Extract the [X, Y] coordinate from the center of the cell holding the provided text.  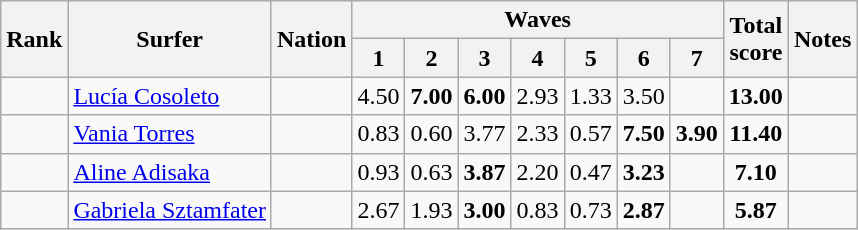
0.47 [590, 172]
6 [644, 58]
0.73 [590, 210]
1.93 [432, 210]
3.87 [484, 172]
2 [432, 58]
0.93 [378, 172]
2.87 [644, 210]
3.90 [696, 134]
2.33 [538, 134]
3.00 [484, 210]
13.00 [756, 96]
7 [696, 58]
1.33 [590, 96]
5 [590, 58]
Lucía Cosoleto [170, 96]
4 [538, 58]
2.93 [538, 96]
11.40 [756, 134]
2.67 [378, 210]
Aline Adisaka [170, 172]
7.10 [756, 172]
5.87 [756, 210]
7.50 [644, 134]
Notes [822, 39]
6.00 [484, 96]
Gabriela Sztamfater [170, 210]
7.00 [432, 96]
Vania Torres [170, 134]
1 [378, 58]
3 [484, 58]
Totalscore [756, 39]
0.60 [432, 134]
3.23 [644, 172]
3.77 [484, 134]
3.50 [644, 96]
Nation [311, 39]
Rank [34, 39]
Waves [538, 20]
0.57 [590, 134]
2.20 [538, 172]
4.50 [378, 96]
0.63 [432, 172]
Surfer [170, 39]
